Search for the cell housing the specified text and yield its (X, Y) center coordinate. 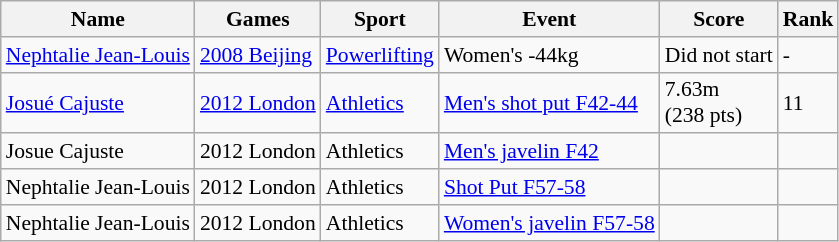
Men's javelin F42 (550, 152)
- (808, 55)
Games (258, 19)
Rank (808, 19)
Powerlifting (380, 55)
Women's -44kg (550, 55)
Event (550, 19)
11 (808, 102)
Men's shot put F42-44 (550, 102)
Did not start (719, 55)
2008 Beijing (258, 55)
Score (719, 19)
Shot Put F57-58 (550, 187)
Josue Cajuste (98, 152)
Name (98, 19)
Sport (380, 19)
Women's javelin F57-58 (550, 223)
Josué Cajuste (98, 102)
7.63m(238 pts) (719, 102)
